Determine the [x, y] coordinate at the center of the cell enclosing the given text.  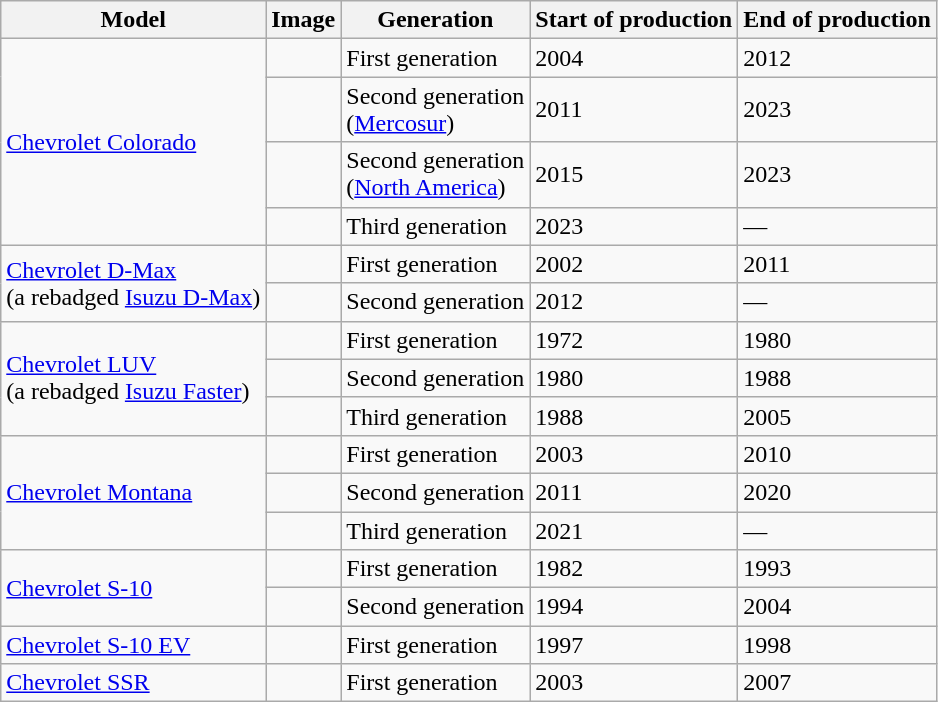
2021 [634, 531]
Second generation(North America) [436, 174]
1998 [838, 645]
Chevrolet D-Max(a rebadged Isuzu D-Max) [134, 283]
1982 [634, 569]
1993 [838, 569]
Image [304, 20]
1994 [634, 607]
Chevrolet LUV(a rebadged Isuzu Faster) [134, 378]
Generation [436, 20]
Start of production [634, 20]
Chevrolet Montana [134, 492]
2010 [838, 454]
Chevrolet S-10 [134, 588]
1997 [634, 645]
1972 [634, 340]
Chevrolet SSR [134, 683]
Second generation(Mercosur) [436, 110]
End of production [838, 20]
Chevrolet S-10 EV [134, 645]
2005 [838, 416]
2007 [838, 683]
2002 [634, 264]
2015 [634, 174]
Chevrolet Colorado [134, 142]
2020 [838, 492]
Model [134, 20]
